Locate the cell with the specified text and output its [x, y] center coordinate. 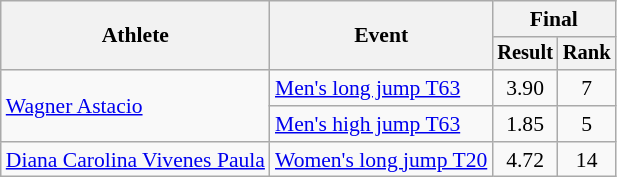
Men's long jump T63 [381, 88]
3.90 [525, 88]
Final [554, 19]
Men's high jump T63 [381, 124]
7 [587, 88]
Rank [587, 54]
Event [381, 36]
5 [587, 124]
1.85 [525, 124]
Result [525, 54]
Athlete [136, 36]
Wagner Astacio [136, 106]
